Output the [x, y] coordinate of the center of the cell containing the given text.  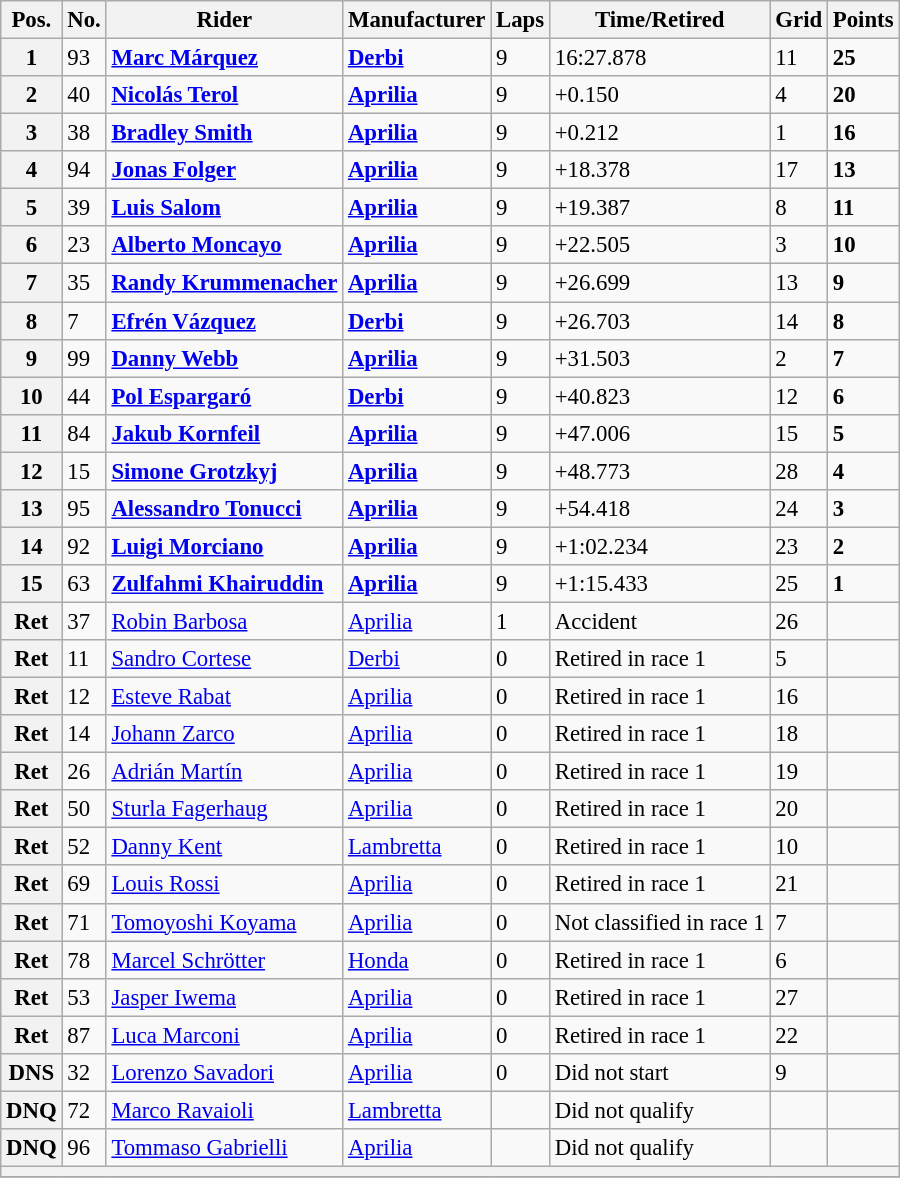
+0.212 [660, 133]
37 [84, 621]
+26.703 [660, 321]
Jasper Iwema [224, 997]
Honda [417, 960]
Robin Barbosa [224, 621]
+48.773 [660, 471]
69 [84, 885]
Zulfahmi Khairuddin [224, 584]
+19.387 [660, 208]
53 [84, 997]
+40.823 [660, 396]
40 [84, 95]
63 [84, 584]
Points [864, 20]
+54.418 [660, 509]
Pos. [32, 20]
Sturla Fagerhaug [224, 809]
No. [84, 20]
93 [84, 58]
+0.150 [660, 95]
50 [84, 809]
38 [84, 133]
Danny Kent [224, 847]
Accident [660, 621]
Marcel Schrötter [224, 960]
Time/Retired [660, 20]
Tomoyoshi Koyama [224, 922]
Sandro Cortese [224, 659]
Randy Krummenacher [224, 283]
Johann Zarco [224, 734]
Bradley Smith [224, 133]
+1:15.433 [660, 584]
96 [84, 1148]
Simone Grotzkyj [224, 471]
+22.505 [660, 245]
Nicolás Terol [224, 95]
+31.503 [660, 358]
Marco Ravaioli [224, 1110]
+18.378 [660, 170]
Luis Salom [224, 208]
+47.006 [660, 433]
Marc Márquez [224, 58]
Adrián Martín [224, 772]
19 [798, 772]
35 [84, 283]
Grid [798, 20]
Rider [224, 20]
Esteve Rabat [224, 697]
Tommaso Gabrielli [224, 1148]
44 [84, 396]
+26.699 [660, 283]
16:27.878 [660, 58]
78 [84, 960]
22 [798, 1035]
18 [798, 734]
Luca Marconi [224, 1035]
95 [84, 509]
94 [84, 170]
Jonas Folger [224, 170]
27 [798, 997]
DNS [32, 1073]
17 [798, 170]
28 [798, 471]
52 [84, 847]
32 [84, 1073]
92 [84, 546]
21 [798, 885]
Louis Rossi [224, 885]
24 [798, 509]
Manufacturer [417, 20]
Laps [520, 20]
Alessandro Tonucci [224, 509]
Danny Webb [224, 358]
Did not start [660, 1073]
Luigi Morciano [224, 546]
Not classified in race 1 [660, 922]
72 [84, 1110]
99 [84, 358]
84 [84, 433]
Jakub Kornfeil [224, 433]
87 [84, 1035]
Efrén Vázquez [224, 321]
Alberto Moncayo [224, 245]
Pol Espargaró [224, 396]
Lorenzo Savadori [224, 1073]
71 [84, 922]
39 [84, 208]
+1:02.234 [660, 546]
